Output the (x, y) coordinate of the center of the cell containing the given text.  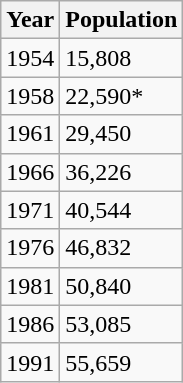
40,544 (122, 210)
55,659 (122, 362)
1954 (30, 58)
1958 (30, 96)
15,808 (122, 58)
50,840 (122, 286)
1971 (30, 210)
1991 (30, 362)
1981 (30, 286)
1976 (30, 248)
Population (122, 20)
36,226 (122, 172)
29,450 (122, 134)
1986 (30, 324)
22,590* (122, 96)
1961 (30, 134)
53,085 (122, 324)
Year (30, 20)
1966 (30, 172)
46,832 (122, 248)
